Output the (X, Y) coordinate of the center of the cell containing the given text.  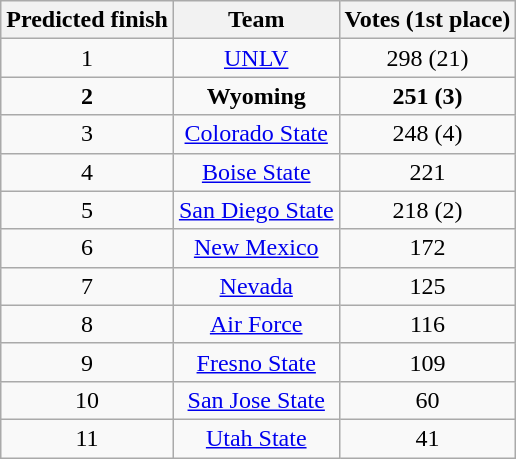
7 (88, 286)
Boise State (256, 172)
Colorado State (256, 134)
4 (88, 172)
218 (2) (428, 210)
221 (428, 172)
125 (428, 286)
2 (88, 96)
Predicted finish (88, 20)
248 (4) (428, 134)
San Jose State (256, 400)
Air Force (256, 324)
Utah State (256, 438)
UNLV (256, 58)
41 (428, 438)
6 (88, 248)
Wyoming (256, 96)
1 (88, 58)
8 (88, 324)
3 (88, 134)
109 (428, 362)
116 (428, 324)
5 (88, 210)
New Mexico (256, 248)
Team (256, 20)
251 (3) (428, 96)
San Diego State (256, 210)
Votes (1st place) (428, 20)
60 (428, 400)
172 (428, 248)
10 (88, 400)
9 (88, 362)
Nevada (256, 286)
Fresno State (256, 362)
11 (88, 438)
298 (21) (428, 58)
